Detect which cell encompasses the target text, then output its [X, Y] center coordinate. 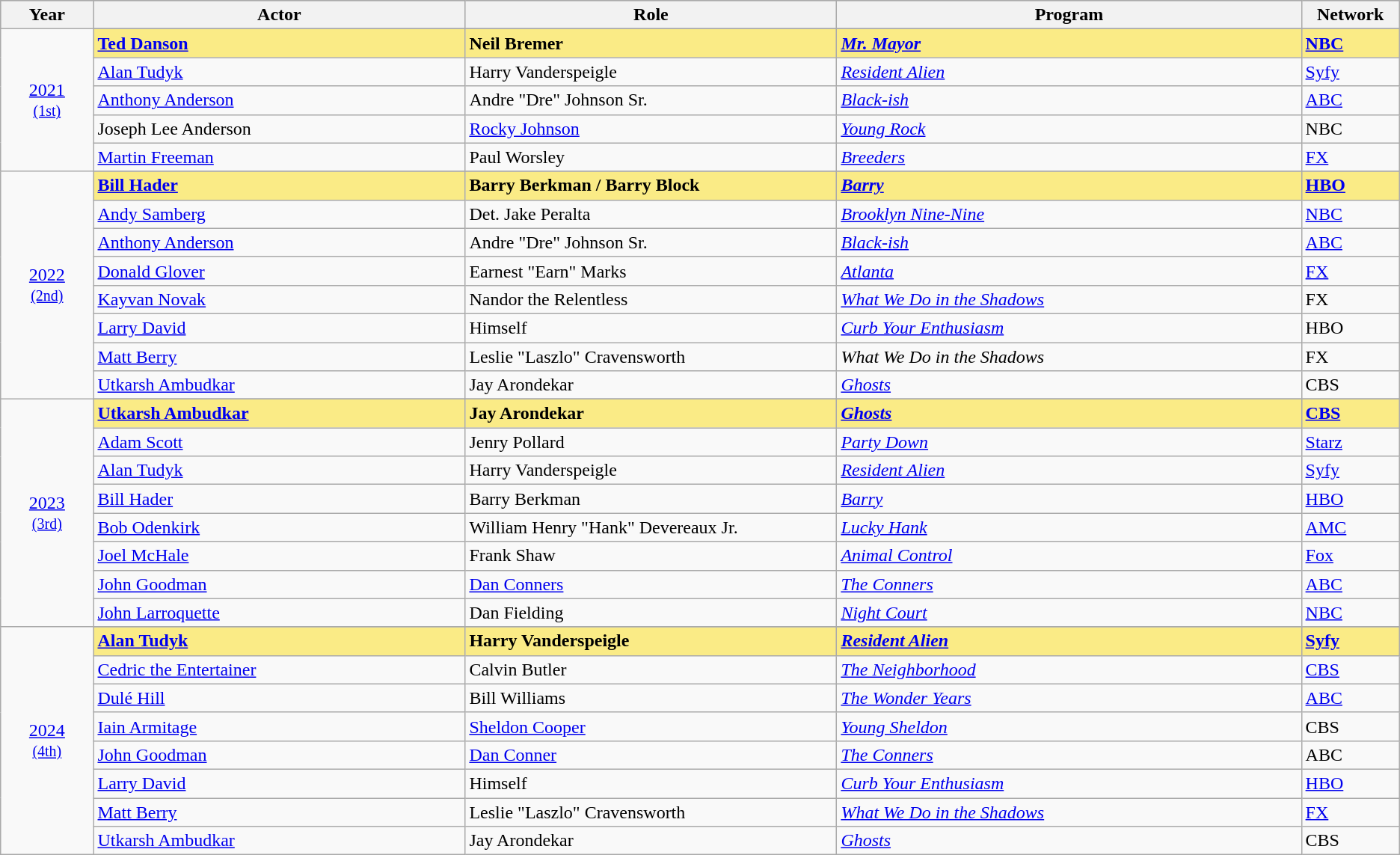
Cedric the Entertainer [280, 669]
John Larroquette [280, 613]
Ted Danson [280, 43]
Frank Shaw [651, 556]
Party Down [1069, 442]
Andy Samberg [280, 214]
Bob Odenkirk [280, 527]
William Henry "Hank" Devereaux Jr. [651, 527]
Atlanta [1069, 271]
Lucky Hank [1069, 527]
Dan Fielding [651, 613]
Mr. Mayor [1069, 43]
Kayvan Novak [280, 299]
2023(3rd) [47, 513]
Actor [280, 15]
Sheldon Cooper [651, 726]
Animal Control [1069, 556]
Young Rock [1069, 129]
Starz [1351, 442]
The Neighborhood [1069, 669]
Earnest "Earn" Marks [651, 271]
Nandor the Relentless [651, 299]
Role [651, 15]
Program [1069, 15]
Brooklyn Nine-Nine [1069, 214]
Barry Berkman / Barry Block [651, 186]
Dan Conners [651, 584]
Fox [1351, 556]
Dulé Hill [280, 698]
Calvin Butler [651, 669]
2022(2nd) [47, 285]
The Wonder Years [1069, 698]
Rocky Johnson [651, 129]
Donald Glover [280, 271]
Year [47, 15]
Night Court [1069, 613]
Young Sheldon [1069, 726]
Det. Jake Peralta [651, 214]
AMC [1351, 527]
Adam Scott [280, 442]
Dan Conner [651, 755]
Joel McHale [280, 556]
Neil Bremer [651, 43]
2021(1st) [47, 100]
Jenry Pollard [651, 442]
Iain Armitage [280, 726]
Paul Worsley [651, 157]
Barry Berkman [651, 499]
2024(4th) [47, 741]
Breeders [1069, 157]
Bill Williams [651, 698]
Joseph Lee Anderson [280, 129]
Martin Freeman [280, 157]
Network [1351, 15]
